Find where the given text appears and provide that cell's center as (X, Y) coordinate. 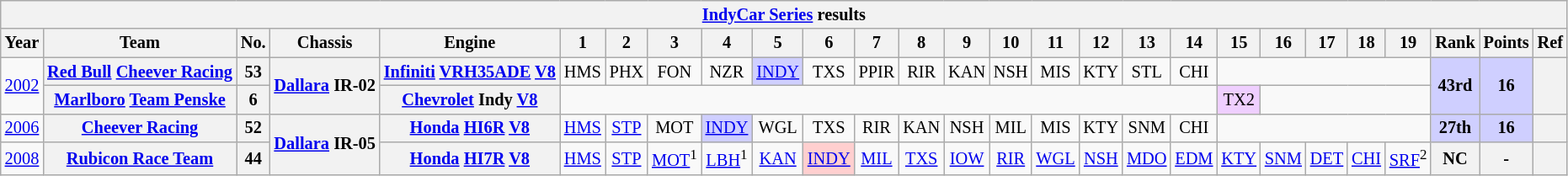
8 (921, 43)
9 (967, 43)
Team (140, 43)
17 (1327, 43)
Infiniti VRH35ADE V8 (470, 72)
44 (253, 158)
13 (1147, 43)
No. (253, 43)
STL (1147, 72)
2006 (22, 128)
FON (674, 72)
5 (778, 43)
1 (583, 43)
Cheever Racing (140, 128)
TX2 (1239, 99)
10 (1011, 43)
DET (1327, 158)
- (1507, 158)
2008 (22, 158)
MOT1 (674, 158)
IndyCar Series results (784, 14)
53 (253, 72)
Marlboro Team Penske (140, 99)
14 (1194, 43)
LBH1 (728, 158)
15 (1239, 43)
2 (627, 43)
Dallara IR-05 (325, 145)
Red Bull Cheever Racing (140, 72)
NZR (728, 72)
7 (877, 43)
IOW (967, 158)
Points (1507, 43)
27th (1455, 128)
Rubicon Race Team (140, 158)
SRF2 (1408, 158)
3 (674, 43)
Chassis (325, 43)
11 (1055, 43)
2002 (22, 86)
18 (1366, 43)
Honda HI7R V8 (470, 158)
52 (253, 128)
PHX (627, 72)
EDM (1194, 158)
Engine (470, 43)
Year (22, 43)
MOT (674, 128)
PPIR (877, 72)
12 (1101, 43)
NC (1455, 158)
4 (728, 43)
Chevrolet Indy V8 (470, 99)
MDO (1147, 158)
43rd (1455, 86)
Ref (1550, 43)
19 (1408, 43)
Honda HI6R V8 (470, 128)
Rank (1455, 43)
Dallara IR-02 (325, 86)
